Find where the given text appears and provide that cell's center as [X, Y] coordinate. 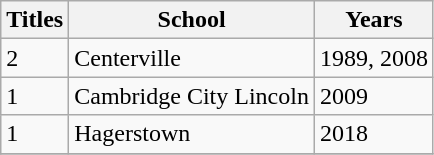
Centerville [192, 58]
2018 [374, 134]
2 [35, 58]
Years [374, 20]
Hagerstown [192, 134]
Titles [35, 20]
1989, 2008 [374, 58]
Cambridge City Lincoln [192, 96]
School [192, 20]
2009 [374, 96]
